Find where the given text appears and provide that cell's center as [X, Y] coordinate. 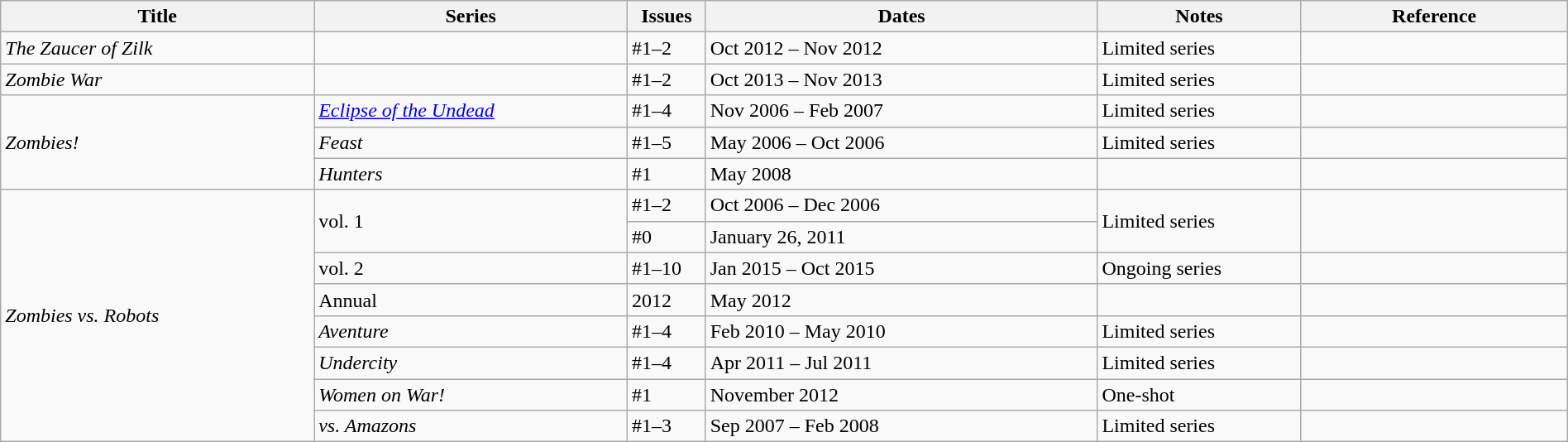
Feast [471, 142]
Undercity [471, 363]
Apr 2011 – Jul 2011 [901, 363]
#1–5 [667, 142]
Eclipse of the Undead [471, 111]
Issues [667, 17]
Hunters [471, 174]
May 2012 [901, 300]
May 2008 [901, 174]
vs. Amazons [471, 426]
Oct 2006 – Dec 2006 [901, 205]
Sep 2007 – Feb 2008 [901, 426]
vol. 2 [471, 268]
Series [471, 17]
January 26, 2011 [901, 237]
Annual [471, 300]
One-shot [1199, 395]
Title [157, 17]
May 2006 – Oct 2006 [901, 142]
2012 [667, 300]
Zombie War [157, 79]
Nov 2006 – Feb 2007 [901, 111]
Ongoing series [1199, 268]
November 2012 [901, 395]
#1–10 [667, 268]
Oct 2013 – Nov 2013 [901, 79]
#0 [667, 237]
Feb 2010 – May 2010 [901, 331]
Notes [1199, 17]
Zombies! [157, 142]
Dates [901, 17]
Jan 2015 – Oct 2015 [901, 268]
Oct 2012 – Nov 2012 [901, 48]
vol. 1 [471, 221]
Zombies vs. Robots [157, 315]
Reference [1434, 17]
#1–3 [667, 426]
The Zaucer of Zilk [157, 48]
Women on War! [471, 395]
Aventure [471, 331]
